Find where the given text appears and provide that cell's center as [x, y] coordinate. 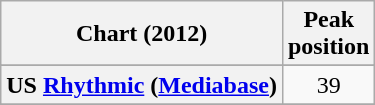
Chart (2012) [142, 34]
US Rhythmic (Mediabase) [142, 85]
39 [328, 85]
Peakposition [328, 34]
